Scan for the cell matching the given text and deliver its [X, Y] coordinate at center. 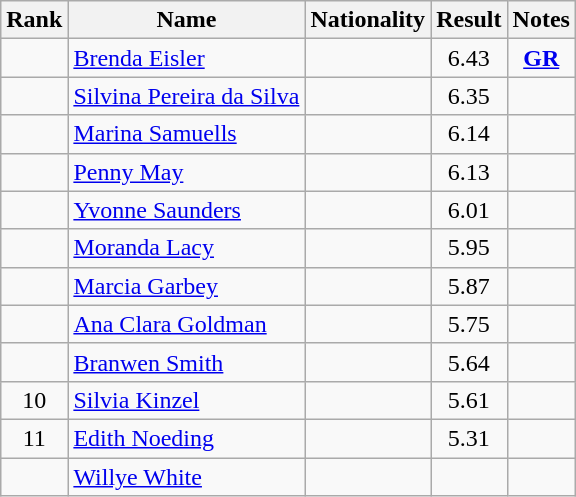
Brenda Eisler [186, 58]
6.43 [469, 58]
Edith Noeding [186, 438]
6.35 [469, 96]
Marcia Garbey [186, 286]
GR [541, 58]
Yvonne Saunders [186, 210]
Nationality [368, 20]
5.31 [469, 438]
Silvia Kinzel [186, 400]
10 [34, 400]
6.13 [469, 172]
5.75 [469, 324]
Name [186, 20]
Ana Clara Goldman [186, 324]
Silvina Pereira da Silva [186, 96]
11 [34, 438]
5.61 [469, 400]
Moranda Lacy [186, 248]
5.87 [469, 286]
Rank [34, 20]
Marina Samuells [186, 134]
Branwen Smith [186, 362]
5.95 [469, 248]
Penny May [186, 172]
6.14 [469, 134]
Result [469, 20]
Notes [541, 20]
5.64 [469, 362]
6.01 [469, 210]
Willye White [186, 477]
